Search for the cell housing the specified text and yield its [X, Y] center coordinate. 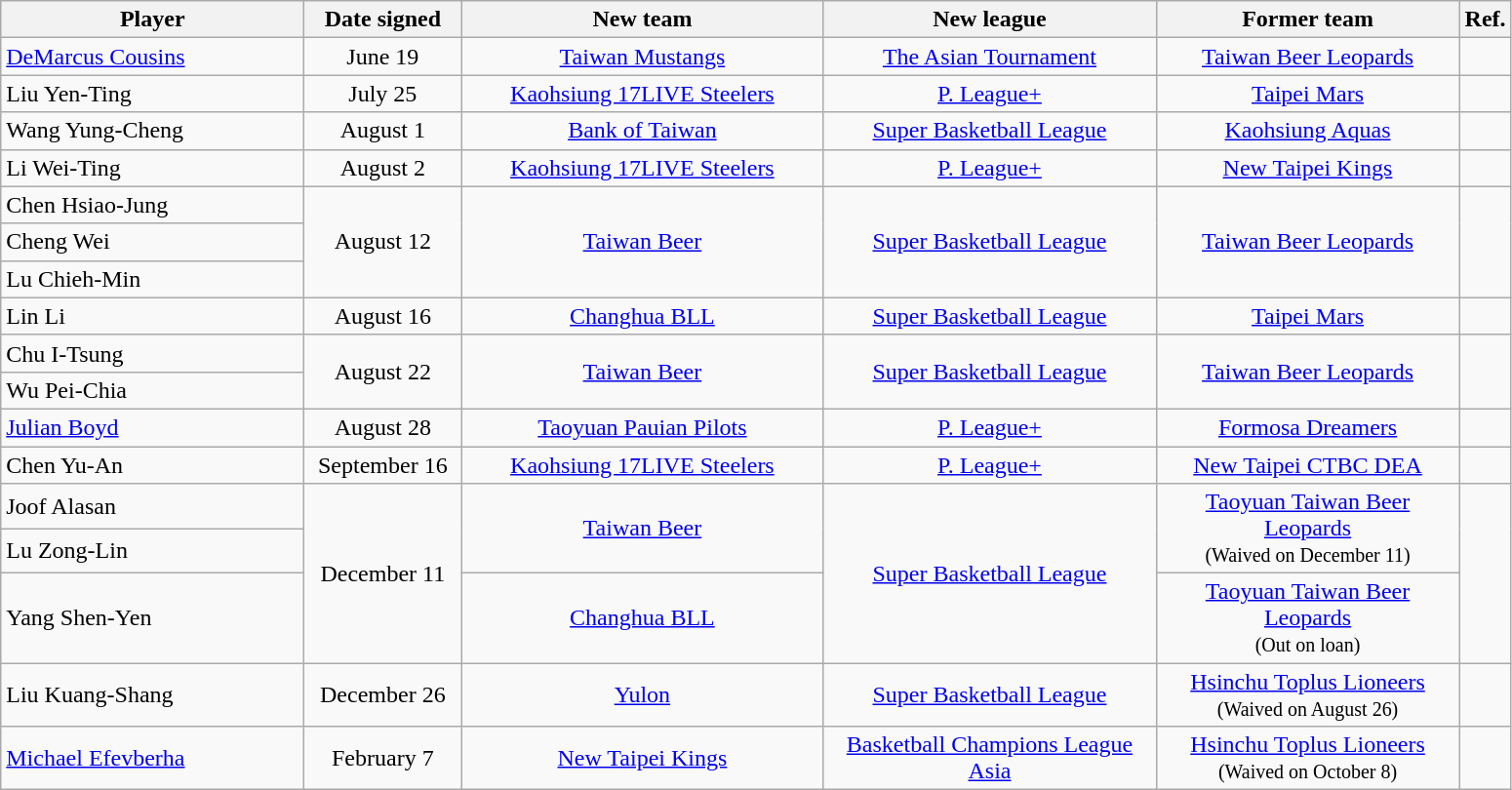
Wang Yung-Cheng [152, 131]
September 16 [382, 465]
Liu Yen-Ting [152, 94]
June 19 [382, 57]
DeMarcus Cousins [152, 57]
Yulon [642, 694]
Hsinchu Toplus Lioneers(Waived on August 26) [1307, 694]
Joof Alasan [152, 506]
Kaohsiung Aquas [1307, 131]
Former team [1307, 20]
August 28 [382, 427]
Li Wei-Ting [152, 168]
Wu Pei-Chia [152, 390]
Taoyuan Taiwan Beer Leopards(Waived on December 11) [1307, 529]
Lu Chieh-Min [152, 279]
Date signed [382, 20]
Liu Kuang-Shang [152, 694]
Hsinchu Toplus Lioneers(Waived on October 8) [1307, 759]
Michael Efevberha [152, 759]
Yang Shen-Yen [152, 618]
Cheng Wei [152, 242]
August 12 [382, 242]
Player [152, 20]
Chen Yu-An [152, 465]
Taoyuan Taiwan Beer Leopards(Out on loan) [1307, 618]
Taiwan Mustangs [642, 57]
December 11 [382, 573]
Chu I-Tsung [152, 353]
August 16 [382, 316]
Chen Hsiao-Jung [152, 205]
Formosa Dreamers [1307, 427]
New league [989, 20]
Taoyuan Pauian Pilots [642, 427]
Ref. [1485, 20]
Basketball Champions League Asia [989, 759]
July 25 [382, 94]
August 22 [382, 372]
The Asian Tournament [989, 57]
New Taipei CTBC DEA [1307, 465]
Bank of Taiwan [642, 131]
New team [642, 20]
Lin Li [152, 316]
August 2 [382, 168]
August 1 [382, 131]
February 7 [382, 759]
Lu Zong-Lin [152, 551]
December 26 [382, 694]
Julian Boyd [152, 427]
